Identify which cell holds the provided text, then report its (x, y) central coordinate. 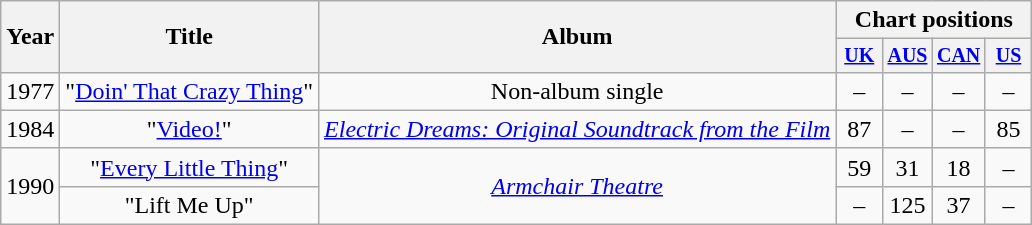
"Doin' That Crazy Thing" (190, 91)
Album (578, 37)
CAN (958, 56)
1984 (30, 129)
37 (958, 205)
1990 (30, 186)
Chart positions (934, 20)
85 (1008, 129)
"Video!" (190, 129)
87 (860, 129)
AUS (908, 56)
Non-album single (578, 91)
Title (190, 37)
UK (860, 56)
"Every Little Thing" (190, 167)
Electric Dreams: Original Soundtrack from the Film (578, 129)
1977 (30, 91)
31 (908, 167)
Year (30, 37)
"Lift Me Up" (190, 205)
18 (958, 167)
Armchair Theatre (578, 186)
125 (908, 205)
US (1008, 56)
59 (860, 167)
